Scan for the cell matching the given text and deliver its [x, y] coordinate at center. 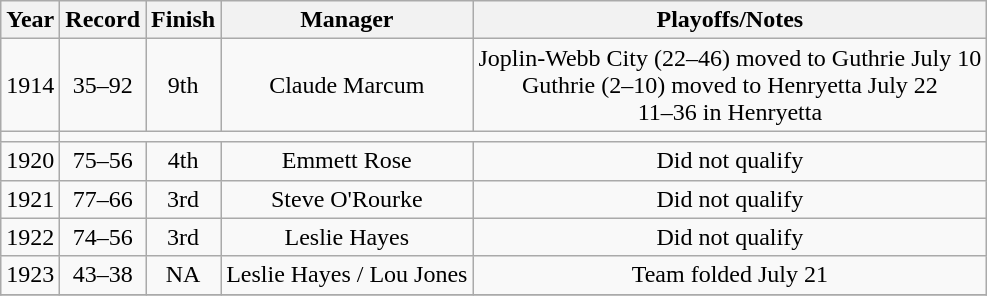
Emmett Rose [347, 161]
Claude Marcum [347, 85]
Joplin-Webb City (22–46) moved to Guthrie July 10 Guthrie (2–10) moved to Henryetta July 22 11–36 in Henryetta [730, 85]
Manager [347, 20]
Team folded July 21 [730, 275]
1914 [30, 85]
74–56 [103, 237]
4th [184, 161]
1922 [30, 237]
Leslie Hayes [347, 237]
Year [30, 20]
43–38 [103, 275]
75–56 [103, 161]
Steve O'Rourke [347, 199]
Leslie Hayes / Lou Jones [347, 275]
Finish [184, 20]
1921 [30, 199]
1923 [30, 275]
NA [184, 275]
Record [103, 20]
77–66 [103, 199]
Playoffs/Notes [730, 20]
35–92 [103, 85]
9th [184, 85]
1920 [30, 161]
